Find where the given text appears and provide that cell's center as (x, y) coordinate. 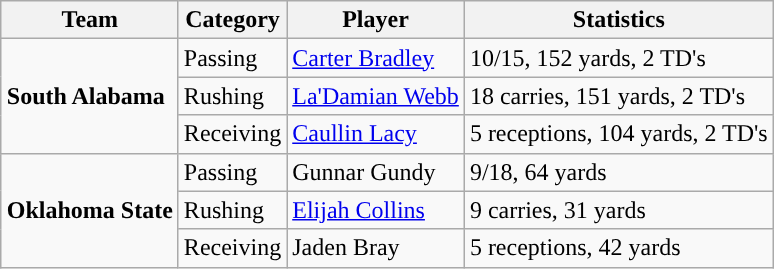
10/15, 152 yards, 2 TD's (618, 58)
Player (376, 20)
South Alabama (90, 96)
Oklahoma State (90, 210)
Caullin Lacy (376, 134)
9/18, 64 yards (618, 172)
Elijah Collins (376, 210)
Jaden Bray (376, 248)
Statistics (618, 20)
Category (232, 20)
Team (90, 20)
18 carries, 151 yards, 2 TD's (618, 96)
9 carries, 31 yards (618, 210)
La'Damian Webb (376, 96)
Gunnar Gundy (376, 172)
Carter Bradley (376, 58)
5 receptions, 42 yards (618, 248)
5 receptions, 104 yards, 2 TD's (618, 134)
